Output the (X, Y) coordinate of the center of the cell containing the given text.  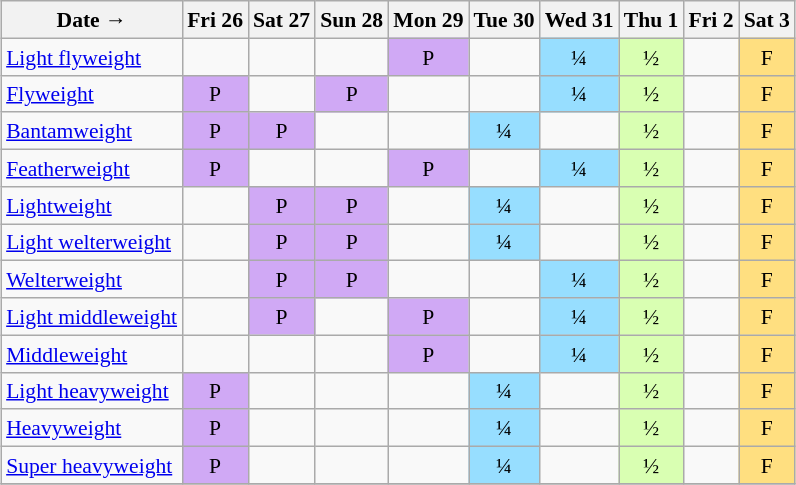
Middleweight (92, 354)
Fri 2 (710, 20)
Light heavyweight (92, 390)
Thu 1 (652, 20)
Flyweight (92, 94)
Bantamweight (92, 130)
Welterweight (92, 280)
Fri 26 (215, 20)
Light middleweight (92, 316)
Super heavyweight (92, 464)
Sat 3 (767, 20)
Featherweight (92, 168)
Light flyweight (92, 56)
Heavyweight (92, 428)
Wed 31 (580, 20)
Mon 29 (428, 20)
Sun 28 (352, 20)
Tue 30 (504, 20)
Light welterweight (92, 242)
Sat 27 (282, 20)
Date → (92, 20)
Lightweight (92, 204)
